Determine the [x, y] coordinate at the center of the cell enclosing the given text.  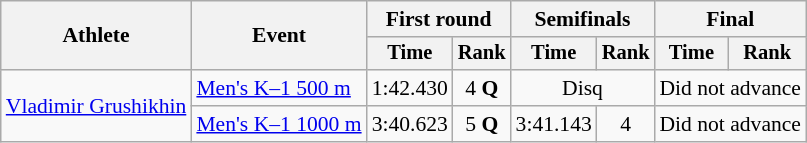
5 Q [482, 124]
3:41.143 [554, 124]
Semifinals [583, 19]
Vladimir Grushikhin [96, 106]
Men's K–1 500 m [278, 88]
Event [278, 36]
3:40.623 [410, 124]
Athlete [96, 36]
Men's K–1 1000 m [278, 124]
Final [730, 19]
First round [439, 19]
Disq [583, 88]
4 [626, 124]
4 Q [482, 88]
1:42.430 [410, 88]
